Capture the cell that displays the provided text and extract its (X, Y) central coordinate. 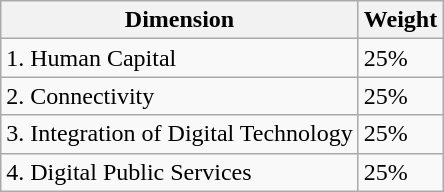
4. Digital Public Services (180, 172)
Dimension (180, 20)
Weight (400, 20)
3. Integration of Digital Technology (180, 134)
1. Human Capital (180, 58)
2. Connectivity (180, 96)
